From the cell containing the given text, extract its center point as [x, y] coordinate. 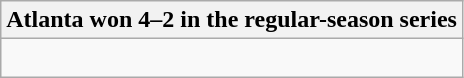
Atlanta won 4–2 in the regular-season series [232, 20]
